Find where the given text appears and provide that cell's center as [X, Y] coordinate. 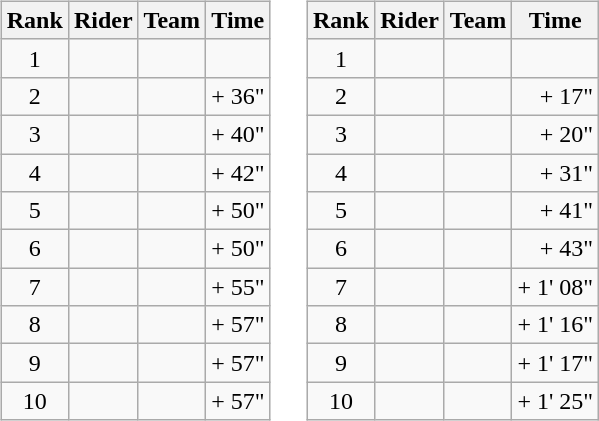
+ 1' 17" [556, 363]
+ 31" [556, 173]
+ 20" [556, 134]
+ 1' 25" [556, 401]
+ 43" [556, 249]
+ 1' 08" [556, 287]
+ 17" [556, 96]
+ 41" [556, 211]
+ 40" [238, 134]
+ 36" [238, 96]
+ 55" [238, 287]
+ 1' 16" [556, 325]
+ 42" [238, 173]
